Locate the cell with the specified text and output its (X, Y) center coordinate. 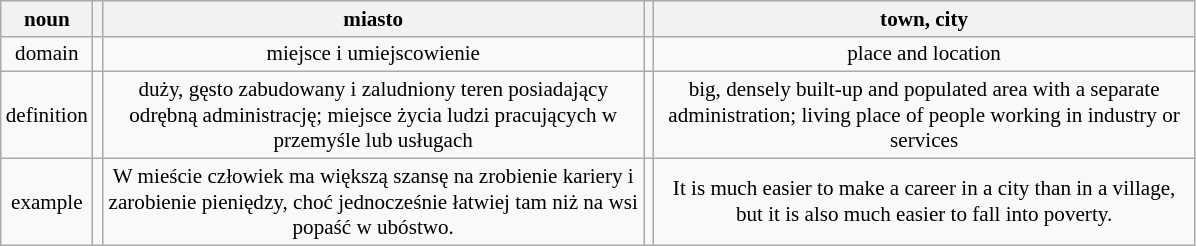
town, city (924, 18)
example (47, 201)
W mieście człowiek ma większą szansę na zrobienie kariery i zarobienie pieniędzy, choć jednocześnie łatwiej tam niż na wsi popaść w ubóstwo. (374, 201)
place and location (924, 54)
definition (47, 115)
miasto (374, 18)
domain (47, 54)
big, densely built-up and populated area with a separate administration; living place of people working in industry or services (924, 115)
It is much easier to make a career in a city than in a village, but it is also much easier to fall into poverty. (924, 201)
noun (47, 18)
duży, gęsto zabudowany i zaludniony teren posiadający odrębną administrację; miejsce życia ludzi pracujących w przemyśle lub usługach (374, 115)
miejsce i umiejscowienie (374, 54)
